From the cell containing the given text, extract its center point as [x, y] coordinate. 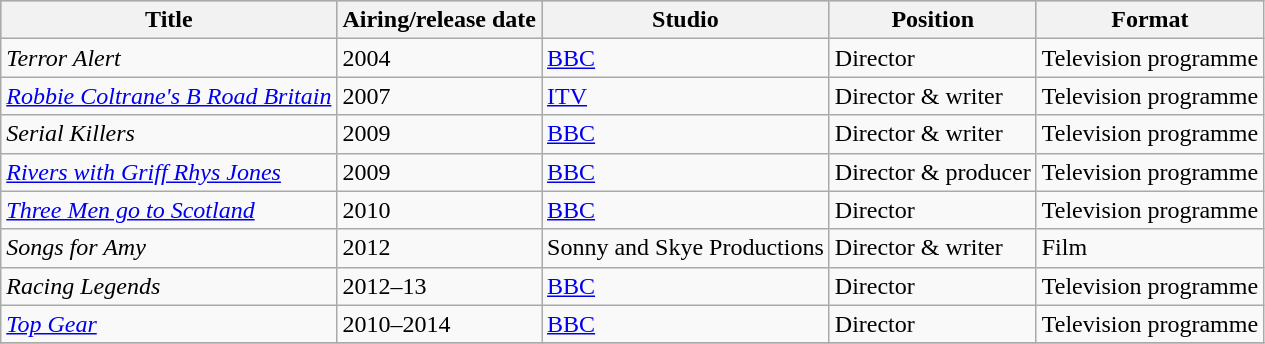
Three Men go to Scotland [169, 210]
Serial Killers [169, 134]
Rivers with Griff Rhys Jones [169, 172]
Top Gear [169, 324]
Title [169, 20]
2012–13 [440, 286]
Director & producer [932, 172]
2010 [440, 210]
Studio [686, 20]
Sonny and Skye Productions [686, 248]
Airing/release date [440, 20]
ITV [686, 96]
Format [1150, 20]
2007 [440, 96]
Songs for Amy [169, 248]
Position [932, 20]
Terror Alert [169, 58]
Robbie Coltrane's B Road Britain [169, 96]
2012 [440, 248]
2004 [440, 58]
Film [1150, 248]
Racing Legends [169, 286]
2010–2014 [440, 324]
